Search for the cell housing the specified text and yield its [X, Y] center coordinate. 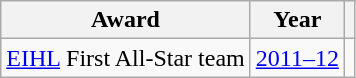
Award [126, 20]
2011–12 [297, 58]
Year [297, 20]
EIHL First All-Star team [126, 58]
